Return the [x, y] coordinate for the center point of the cell that contains the specified text.  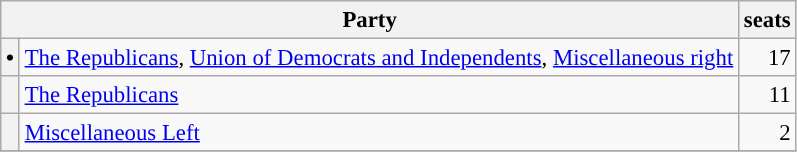
• [10, 58]
2 [768, 133]
The Republicans [378, 95]
The Republicans, Union of Democrats and Independents, Miscellaneous right [378, 58]
Party [370, 20]
17 [768, 58]
11 [768, 95]
Miscellaneous Left [378, 133]
seats [768, 20]
